Search for the cell housing the specified text and yield its [x, y] center coordinate. 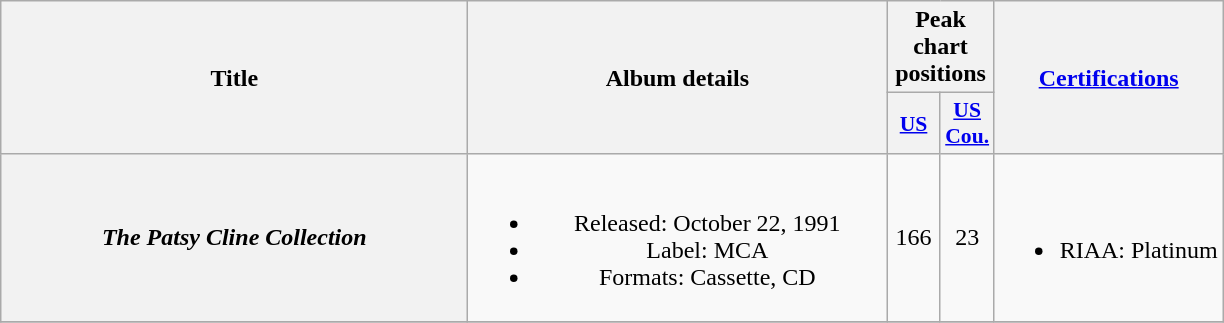
Certifications [1108, 78]
Peak chartpositions [940, 47]
Album details [678, 78]
The Patsy Cline Collection [234, 238]
US [914, 124]
23 [967, 238]
Released: October 22, 1991Label: MCAFormats: Cassette, CD [678, 238]
RIAA: Platinum [1108, 238]
166 [914, 238]
USCou. [967, 124]
Title [234, 78]
